Return the [X, Y] coordinate for the center point of the cell that contains the specified text.  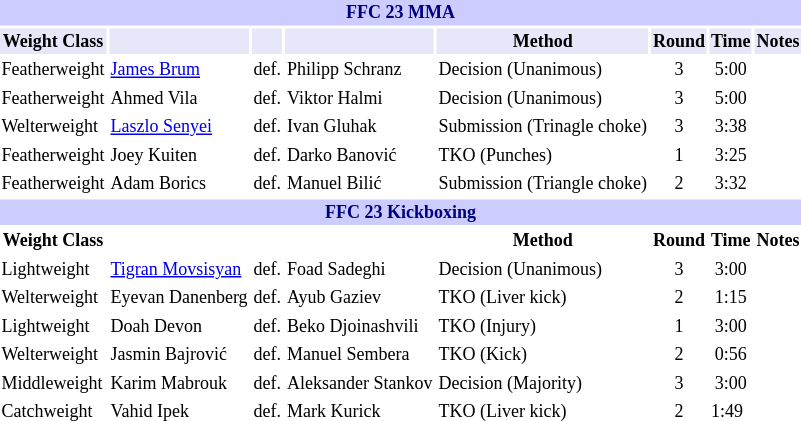
Tigran Movsisyan [179, 269]
Ahmed Vila [179, 99]
Adam Borics [179, 184]
Submission (Triangle choke) [542, 184]
Joey Kuiten [179, 155]
0:56 [730, 355]
Doah Devon [179, 327]
Manuel Bilić [360, 184]
TKO (Kick) [542, 355]
Decision (Majority) [542, 383]
Karim Mabrouk [179, 383]
Jasmin Bajrović [179, 355]
Manuel Sembera [360, 355]
Beko Djoinashvili [360, 327]
TKO (Injury) [542, 327]
3:32 [730, 184]
TKO (Liver kick) [542, 298]
James Brum [179, 70]
1:15 [730, 298]
Viktor Halmi [360, 99]
3:38 [730, 127]
Ivan Gluhak [360, 127]
Philipp Schranz [360, 70]
Laszlo Senyei [179, 127]
Darko Banović [360, 155]
Foad Sadeghi [360, 269]
Aleksander Stankov [360, 383]
FFC 23 Kickboxing [400, 213]
Ayub Gaziev [360, 298]
Eyevan Danenberg [179, 298]
3:25 [730, 155]
Middleweight [53, 383]
TKO (Punches) [542, 155]
FFC 23 MMA [400, 13]
Submission (Trinagle choke) [542, 127]
